For the text-containing cell, return its midpoint in [x, y] coordinate format. 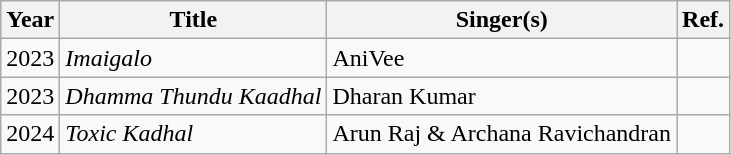
Toxic Kadhal [194, 134]
2024 [30, 134]
AniVee [502, 58]
Singer(s) [502, 20]
Ref. [704, 20]
Year [30, 20]
Dharan Kumar [502, 96]
Arun Raj & Archana Ravichandran [502, 134]
Dhamma Thundu Kaadhal [194, 96]
Imaigalo [194, 58]
Title [194, 20]
